Provide the [x, y] coordinate of the cell's center where the given text is located.  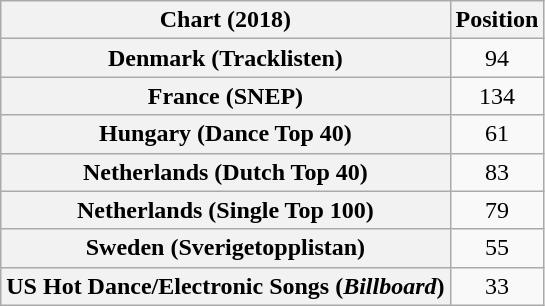
Chart (2018) [226, 20]
Position [497, 20]
US Hot Dance/Electronic Songs (Billboard) [226, 286]
France (SNEP) [226, 96]
Denmark (Tracklisten) [226, 58]
Netherlands (Dutch Top 40) [226, 172]
83 [497, 172]
55 [497, 248]
Sweden (Sverigetopplistan) [226, 248]
94 [497, 58]
Hungary (Dance Top 40) [226, 134]
134 [497, 96]
61 [497, 134]
33 [497, 286]
Netherlands (Single Top 100) [226, 210]
79 [497, 210]
